Locate the cell with the specified text and output its (x, y) center coordinate. 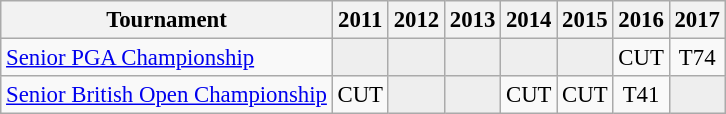
T41 (641, 95)
2015 (585, 20)
2014 (529, 20)
T74 (697, 58)
2016 (641, 20)
2012 (416, 20)
Senior PGA Championship (166, 58)
2011 (360, 20)
2013 (472, 20)
Tournament (166, 20)
2017 (697, 20)
Senior British Open Championship (166, 95)
